For the text-containing cell, return its midpoint in [x, y] coordinate format. 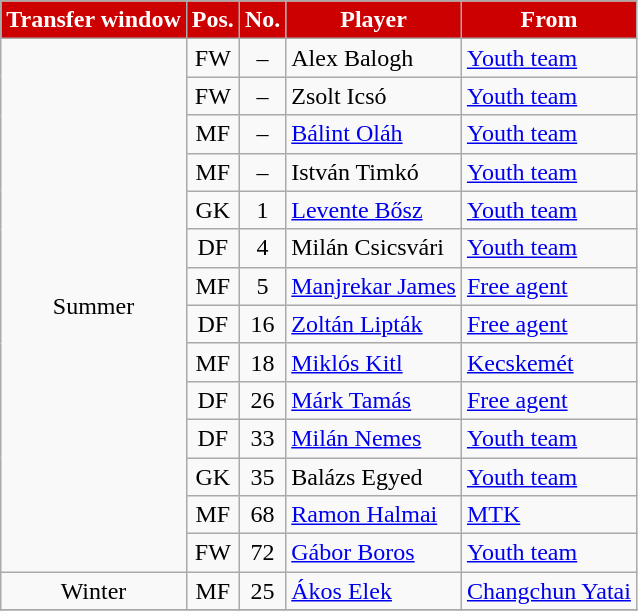
35 [262, 477]
Winter [94, 591]
Kecskemét [548, 362]
Levente Bősz [374, 210]
Alex Balogh [374, 58]
Márk Tamás [374, 400]
Changchun Yatai [548, 591]
72 [262, 553]
No. [262, 20]
Milán Nemes [374, 438]
26 [262, 400]
István Timkó [374, 172]
Ramon Halmai [374, 515]
33 [262, 438]
1 [262, 210]
Gábor Boros [374, 553]
From [548, 20]
16 [262, 324]
5 [262, 286]
Balázs Egyed [374, 477]
Summer [94, 306]
Zsolt Icsó [374, 96]
MTK [548, 515]
25 [262, 591]
Miklós Kitl [374, 362]
Ákos Elek [374, 591]
Milán Csicsvári [374, 248]
Transfer window [94, 20]
Bálint Oláh [374, 134]
Pos. [212, 20]
Player [374, 20]
68 [262, 515]
4 [262, 248]
Manjrekar James [374, 286]
Zoltán Lipták [374, 324]
18 [262, 362]
